Provide the [X, Y] coordinate of the cell's center where the given text is located.  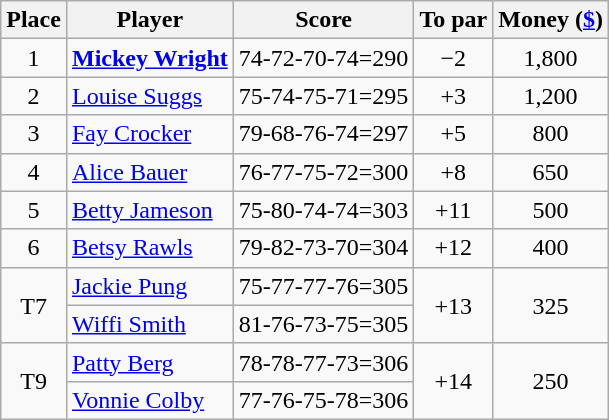
Vonnie Colby [150, 400]
+3 [454, 96]
79-68-76-74=297 [324, 134]
Louise Suggs [150, 96]
Mickey Wright [150, 58]
325 [551, 305]
3 [34, 134]
81-76-73-75=305 [324, 324]
−2 [454, 58]
Jackie Pung [150, 286]
1,200 [551, 96]
800 [551, 134]
Betty Jameson [150, 210]
6 [34, 248]
250 [551, 381]
1,800 [551, 58]
650 [551, 172]
Fay Crocker [150, 134]
Money ($) [551, 20]
+13 [454, 305]
Alice Bauer [150, 172]
78-78-77-73=306 [324, 362]
77-76-75-78=306 [324, 400]
T9 [34, 381]
Score [324, 20]
Player [150, 20]
500 [551, 210]
75-80-74-74=303 [324, 210]
5 [34, 210]
Betsy Rawls [150, 248]
+12 [454, 248]
76-77-75-72=300 [324, 172]
Patty Berg [150, 362]
74-72-70-74=290 [324, 58]
+11 [454, 210]
4 [34, 172]
Wiffi Smith [150, 324]
400 [551, 248]
To par [454, 20]
Place [34, 20]
75-74-75-71=295 [324, 96]
T7 [34, 305]
+8 [454, 172]
+5 [454, 134]
2 [34, 96]
79-82-73-70=304 [324, 248]
1 [34, 58]
75-77-77-76=305 [324, 286]
+14 [454, 381]
